Find where the given text appears and provide that cell's center as [x, y] coordinate. 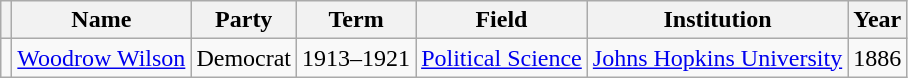
Institution [717, 20]
Field [502, 20]
Johns Hopkins University [717, 58]
Year [878, 20]
Party [244, 20]
Democrat [244, 58]
Name [102, 20]
Woodrow Wilson [102, 58]
1913–1921 [356, 58]
1886 [878, 58]
Term [356, 20]
Political Science [502, 58]
